Locate the cell with the specified text and output its [X, Y] center coordinate. 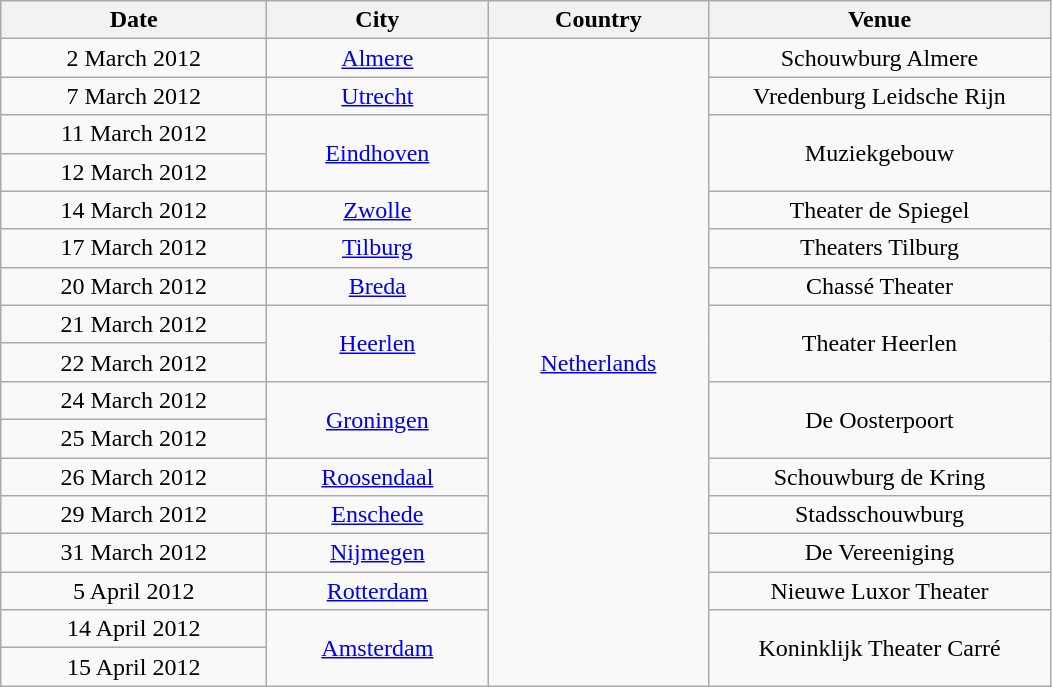
17 March 2012 [134, 248]
Eindhoven [378, 153]
Theaters Tilburg [880, 248]
Nijmegen [378, 553]
Groningen [378, 419]
25 March 2012 [134, 438]
Muziekgebouw [880, 153]
21 March 2012 [134, 324]
Vredenburg Leidsche Rijn [880, 96]
26 March 2012 [134, 477]
Zwolle [378, 210]
11 March 2012 [134, 134]
31 March 2012 [134, 553]
24 March 2012 [134, 400]
Stadsschouwburg [880, 515]
Schouwburg Almere [880, 58]
Nieuwe Luxor Theater [880, 591]
Country [598, 20]
12 March 2012 [134, 172]
29 March 2012 [134, 515]
Theater de Spiegel [880, 210]
Schouwburg de Kring [880, 477]
City [378, 20]
Utrecht [378, 96]
22 March 2012 [134, 362]
20 March 2012 [134, 286]
Date [134, 20]
14 April 2012 [134, 629]
7 March 2012 [134, 96]
De Oosterpoort [880, 419]
De Vereeniging [880, 553]
Almere [378, 58]
Venue [880, 20]
Amsterdam [378, 648]
Chassé Theater [880, 286]
Koninklijk Theater Carré [880, 648]
Rotterdam [378, 591]
Netherlands [598, 362]
Roosendaal [378, 477]
14 March 2012 [134, 210]
Tilburg [378, 248]
Theater Heerlen [880, 343]
15 April 2012 [134, 667]
2 March 2012 [134, 58]
5 April 2012 [134, 591]
Breda [378, 286]
Enschede [378, 515]
Heerlen [378, 343]
